Find where the given text appears and provide that cell's center as [X, Y] coordinate. 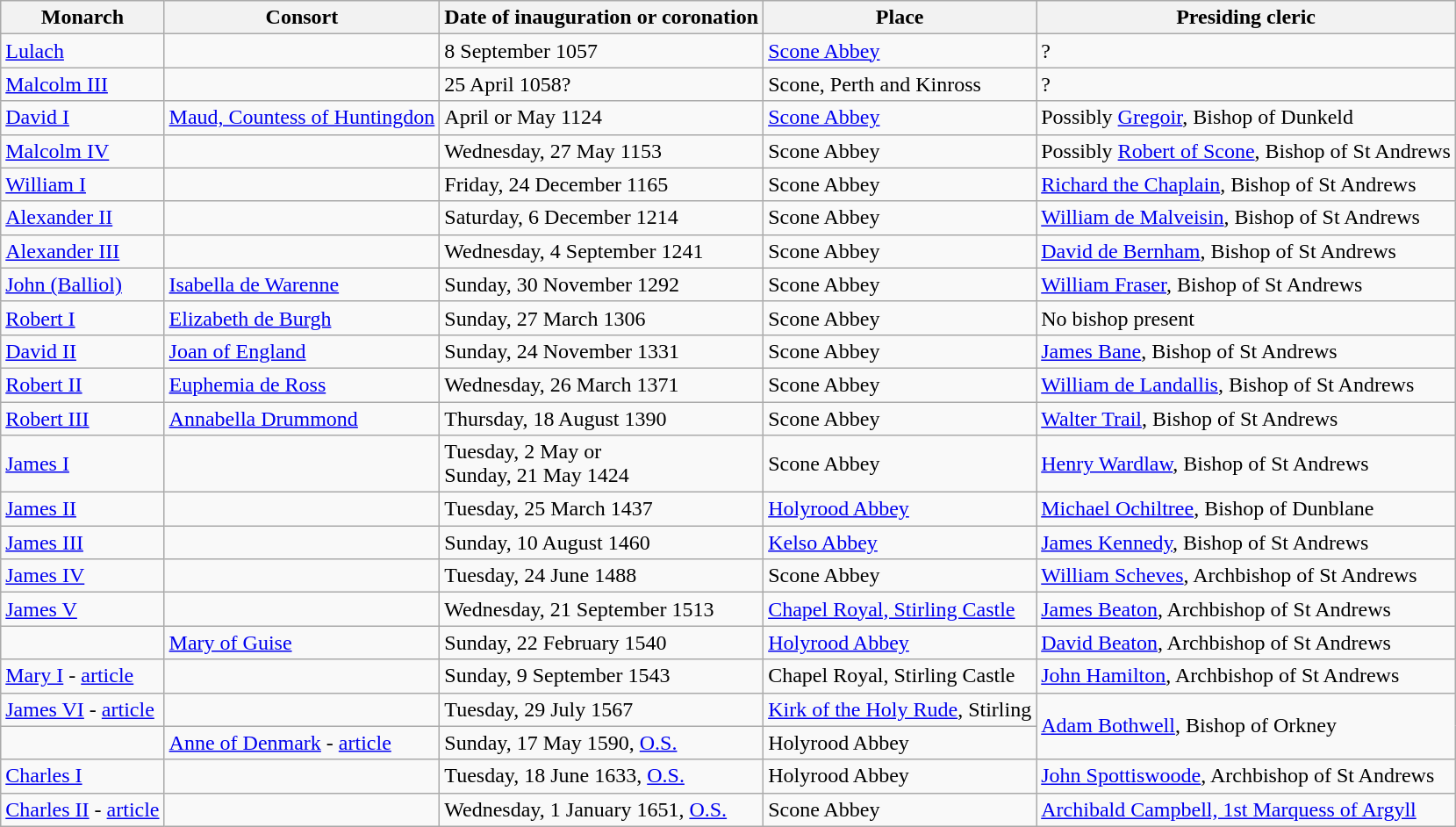
Tuesday, 29 July 1567 [602, 709]
John Hamilton, Archbishop of St Andrews [1246, 676]
William de Landallis, Bishop of St Andrews [1246, 385]
Annabella Drummond [302, 419]
William Fraser, Bishop of St Andrews [1246, 284]
Wednesday, 21 September 1513 [602, 609]
Walter Trail, Bishop of St Andrews [1246, 419]
David Beaton, Archbishop of St Andrews [1246, 643]
Tuesday, 24 June 1488 [602, 576]
Wednesday, 27 May 1153 [602, 151]
Adam Bothwell, Bishop of Orkney [1246, 726]
Alexander III [82, 251]
James V [82, 609]
Thursday, 18 August 1390 [602, 419]
Malcolm III [82, 84]
Tuesday, 18 June 1633, O.S. [602, 776]
Archibald Campbell, 1st Marquess of Argyll [1246, 809]
April or May 1124 [602, 118]
Possibly Robert of Scone, Bishop of St Andrews [1246, 151]
Sunday, 17 May 1590, O.S. [602, 743]
Sunday, 27 March 1306 [602, 318]
Robert III [82, 419]
Joan of England [302, 351]
Lulach [82, 51]
Sunday, 24 November 1331 [602, 351]
James Kennedy, Bishop of St Andrews [1246, 543]
Friday, 24 December 1165 [602, 184]
Saturday, 6 December 1214 [602, 218]
Sunday, 9 September 1543 [602, 676]
James I [82, 464]
Charles I [82, 776]
Charles II - article [82, 809]
Mary of Guise [302, 643]
James II [82, 509]
8 September 1057 [602, 51]
John Spottiswoode, Archbishop of St Andrews [1246, 776]
Malcolm IV [82, 151]
Tuesday, 25 March 1437 [602, 509]
Euphemia de Ross [302, 385]
James VI - article [82, 709]
Robert II [82, 385]
Sunday, 30 November 1292 [602, 284]
Consort [302, 18]
James Bane, Bishop of St Andrews [1246, 351]
Place [900, 18]
Presiding cleric [1246, 18]
Monarch [82, 18]
Michael Ochiltree, Bishop of Dunblane [1246, 509]
James III [82, 543]
James Beaton, Archbishop of St Andrews [1246, 609]
Possibly Gregoir, Bishop of Dunkeld [1246, 118]
William Scheves, Archbishop of St Andrews [1246, 576]
John (Balliol) [82, 284]
Wednesday, 1 January 1651, O.S. [602, 809]
Mary I - article [82, 676]
Scone, Perth and Kinross [900, 84]
David de Bernham, Bishop of St Andrews [1246, 251]
David II [82, 351]
Sunday, 10 August 1460 [602, 543]
Maud, Countess of Huntingdon [302, 118]
Robert I [82, 318]
Wednesday, 4 September 1241 [602, 251]
James IV [82, 576]
Richard the Chaplain, Bishop of St Andrews [1246, 184]
Elizabeth de Burgh [302, 318]
Tuesday, 2 May or Sunday, 21 May 1424 [602, 464]
Wednesday, 26 March 1371 [602, 385]
William de Malveisin, Bishop of St Andrews [1246, 218]
25 April 1058? [602, 84]
Kelso Abbey [900, 543]
Sunday, 22 February 1540 [602, 643]
Anne of Denmark - article [302, 743]
No bishop present [1246, 318]
David I [82, 118]
Isabella de Warenne [302, 284]
William I [82, 184]
Henry Wardlaw, Bishop of St Andrews [1246, 464]
Kirk of the Holy Rude, Stirling [900, 709]
Date of inauguration or coronation [602, 18]
Alexander II [82, 218]
